Locate the cell with the specified text and output its (x, y) center coordinate. 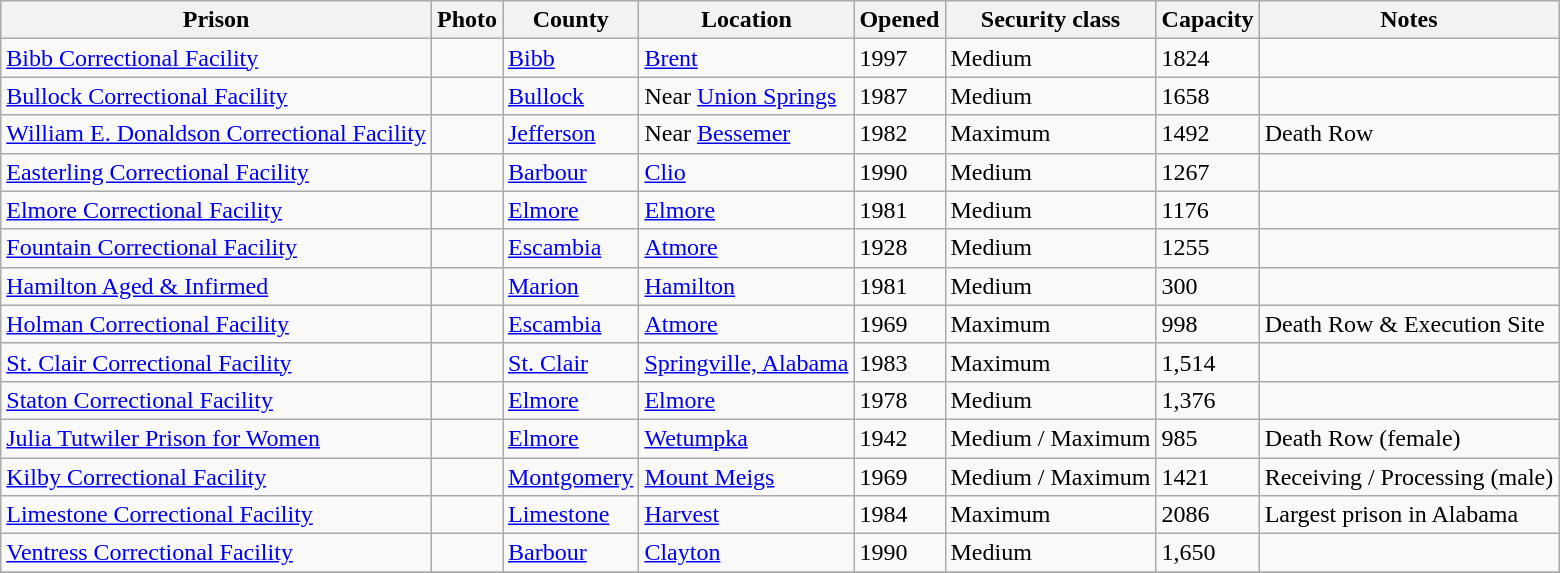
Near Bessemer (746, 134)
1492 (1208, 134)
County (570, 20)
Julia Tutwiler Prison for Women (216, 438)
Location (746, 20)
1984 (900, 515)
1942 (900, 438)
1,514 (1208, 362)
Death Row (1409, 134)
Near Union Springs (746, 96)
1987 (900, 96)
Prison (216, 20)
Largest prison in Alabama (1409, 515)
Holman Correctional Facility (216, 324)
Bibb Correctional Facility (216, 58)
Marion (570, 286)
1421 (1208, 477)
1824 (1208, 58)
Capacity (1208, 20)
Easterling Correctional Facility (216, 172)
Hamilton (746, 286)
300 (1208, 286)
Death Row (female) (1409, 438)
Montgomery (570, 477)
1978 (900, 400)
985 (1208, 438)
1658 (1208, 96)
William E. Donaldson Correctional Facility (216, 134)
1928 (900, 248)
Death Row & Execution Site (1409, 324)
Ventress Correctional Facility (216, 553)
Fountain Correctional Facility (216, 248)
2086 (1208, 515)
Staton Correctional Facility (216, 400)
Receiving / Processing (male) (1409, 477)
1,376 (1208, 400)
Opened (900, 20)
998 (1208, 324)
Bullock (570, 96)
1255 (1208, 248)
Photo (466, 20)
Clio (746, 172)
1267 (1208, 172)
1997 (900, 58)
Springville, Alabama (746, 362)
Mount Meigs (746, 477)
1983 (900, 362)
Limestone Correctional Facility (216, 515)
Wetumpka (746, 438)
Bibb (570, 58)
1982 (900, 134)
St. Clair Correctional Facility (216, 362)
Limestone (570, 515)
Security class (1050, 20)
Clayton (746, 553)
1176 (1208, 210)
Harvest (746, 515)
St. Clair (570, 362)
1,650 (1208, 553)
Hamilton Aged & Infirmed (216, 286)
Bullock Correctional Facility (216, 96)
Notes (1409, 20)
Jefferson (570, 134)
Kilby Correctional Facility (216, 477)
Elmore Correctional Facility (216, 210)
Brent (746, 58)
